Detect which cell encompasses the target text, then output its (x, y) center coordinate. 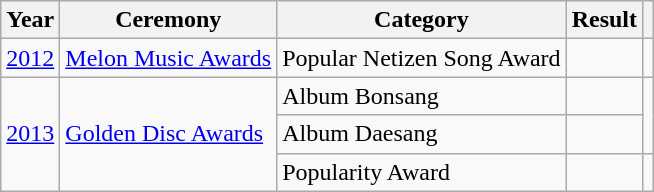
Popularity Award (422, 172)
Popular Netizen Song Award (422, 58)
Year (30, 20)
Result (604, 20)
Album Daesang (422, 134)
Melon Music Awards (168, 58)
2013 (30, 134)
Category (422, 20)
Ceremony (168, 20)
Golden Disc Awards (168, 134)
2012 (30, 58)
Album Bonsang (422, 96)
